Return (x, y) of the center of cell containing provided text 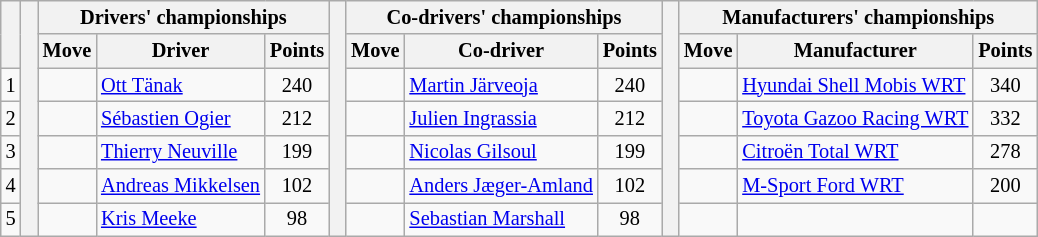
Martin Järveoja (500, 85)
Andreas Mikkelsen (180, 186)
Co-driver (500, 51)
3 (11, 152)
Nicolas Gilsoul (500, 152)
Manufacturers' championships (858, 17)
Toyota Gazoo Racing WRT (855, 118)
4 (11, 186)
2 (11, 118)
Hyundai Shell Mobis WRT (855, 85)
Ott Tänak (180, 85)
Thierry Neuville (180, 152)
M-Sport Ford WRT (855, 186)
Drivers' championships (184, 17)
200 (1005, 186)
Manufacturer (855, 51)
340 (1005, 85)
278 (1005, 152)
Co-drivers' championships (504, 17)
Citroën Total WRT (855, 152)
Sébastien Ogier (180, 118)
1 (11, 85)
332 (1005, 118)
Anders Jæger-Amland (500, 186)
5 (11, 219)
Sebastian Marshall (500, 219)
Julien Ingrassia (500, 118)
Kris Meeke (180, 219)
Driver (180, 51)
